Determine the [X, Y] coordinate at the center of the cell enclosing the given text.  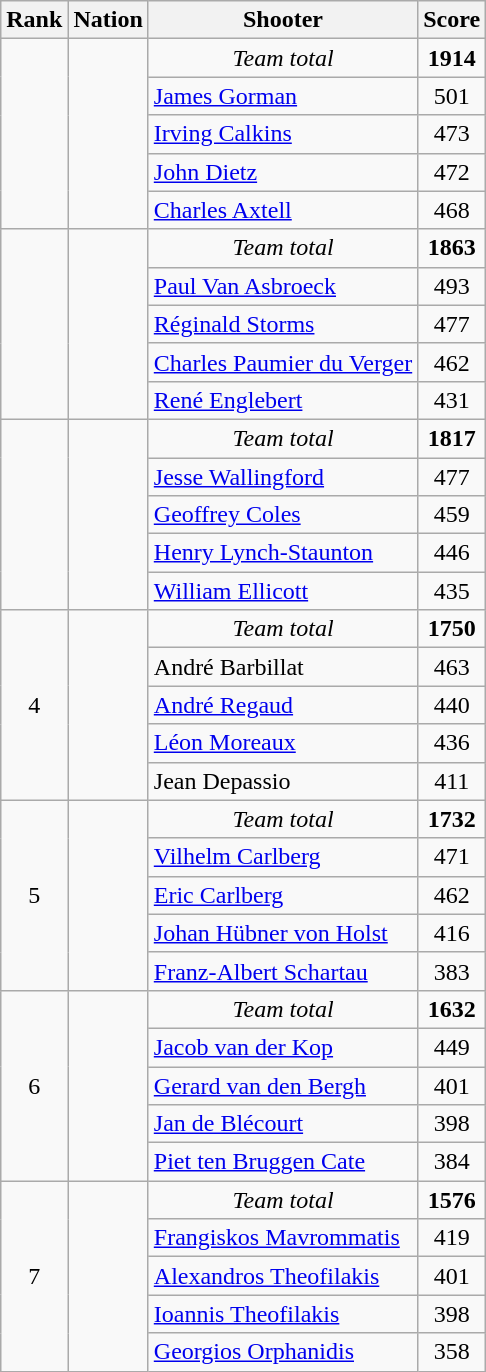
Jean Depassio [282, 781]
Réginald Storms [282, 324]
Nation [108, 20]
493 [452, 286]
Eric Carlberg [282, 895]
Irving Calkins [282, 134]
7 [34, 1276]
459 [452, 515]
John Dietz [282, 172]
473 [452, 134]
436 [452, 743]
André Regaud [282, 705]
6 [34, 1085]
435 [452, 591]
1817 [452, 438]
Rank [34, 20]
1914 [452, 58]
Shooter [282, 20]
Alexandros Theofilakis [282, 1276]
411 [452, 781]
1576 [452, 1200]
René Englebert [282, 400]
501 [452, 96]
Charles Paumier du Verger [282, 362]
472 [452, 172]
Geoffrey Coles [282, 515]
440 [452, 705]
Paul Van Asbroeck [282, 286]
André Barbillat [282, 667]
1732 [452, 819]
1863 [452, 248]
416 [452, 933]
468 [452, 210]
419 [452, 1238]
Jesse Wallingford [282, 477]
Charles Axtell [282, 210]
Piet ten Bruggen Cate [282, 1162]
Jan de Blécourt [282, 1124]
5 [34, 895]
Jacob van der Kop [282, 1047]
471 [452, 857]
449 [452, 1047]
Ioannis Theofilakis [282, 1314]
William Ellicott [282, 591]
Gerard van den Bergh [282, 1085]
Johan Hübner von Holst [282, 933]
James Gorman [282, 96]
358 [452, 1352]
384 [452, 1162]
Vilhelm Carlberg [282, 857]
Frangiskos Mavrommatis [282, 1238]
4 [34, 705]
446 [452, 553]
383 [452, 971]
Franz-Albert Schartau [282, 971]
Score [452, 20]
431 [452, 400]
Léon Moreaux [282, 743]
1632 [452, 1009]
463 [452, 667]
Georgios Orphanidis [282, 1352]
Henry Lynch-Staunton [282, 553]
1750 [452, 629]
